From the cell containing the given text, extract its center point as [x, y] coordinate. 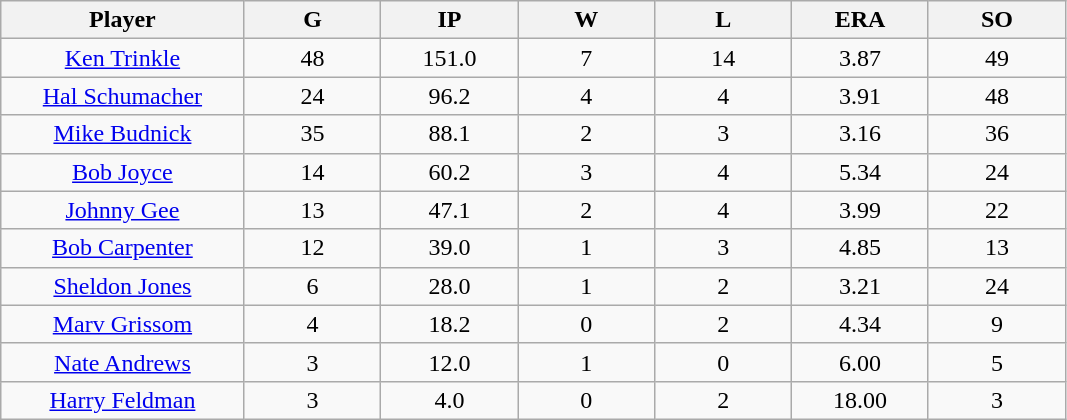
Nate Andrews [122, 362]
3.21 [860, 286]
35 [312, 134]
Bob Carpenter [122, 248]
18.2 [450, 324]
6.00 [860, 362]
3.91 [860, 96]
4.85 [860, 248]
39.0 [450, 248]
47.1 [450, 210]
SO [996, 20]
4.34 [860, 324]
12 [312, 248]
Mike Budnick [122, 134]
3.99 [860, 210]
4.0 [450, 400]
Ken Trinkle [122, 58]
5 [996, 362]
28.0 [450, 286]
96.2 [450, 96]
Bob Joyce [122, 172]
3.16 [860, 134]
W [586, 20]
Harry Feldman [122, 400]
Player [122, 20]
3.87 [860, 58]
L [724, 20]
Sheldon Jones [122, 286]
151.0 [450, 58]
Hal Schumacher [122, 96]
22 [996, 210]
Johnny Gee [122, 210]
IP [450, 20]
G [312, 20]
ERA [860, 20]
18.00 [860, 400]
7 [586, 58]
5.34 [860, 172]
Marv Grissom [122, 324]
49 [996, 58]
9 [996, 324]
6 [312, 286]
36 [996, 134]
60.2 [450, 172]
12.0 [450, 362]
88.1 [450, 134]
